For the text-containing cell, return its midpoint in [x, y] coordinate format. 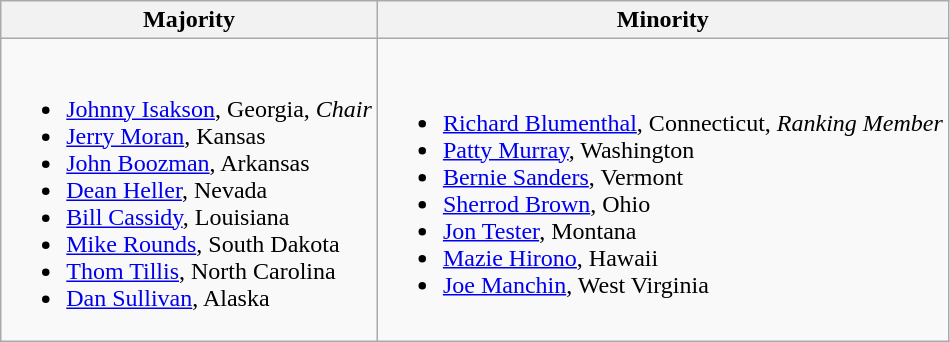
Majority [190, 20]
Minority [662, 20]
